Scan for the cell matching the given text and deliver its (X, Y) coordinate at center. 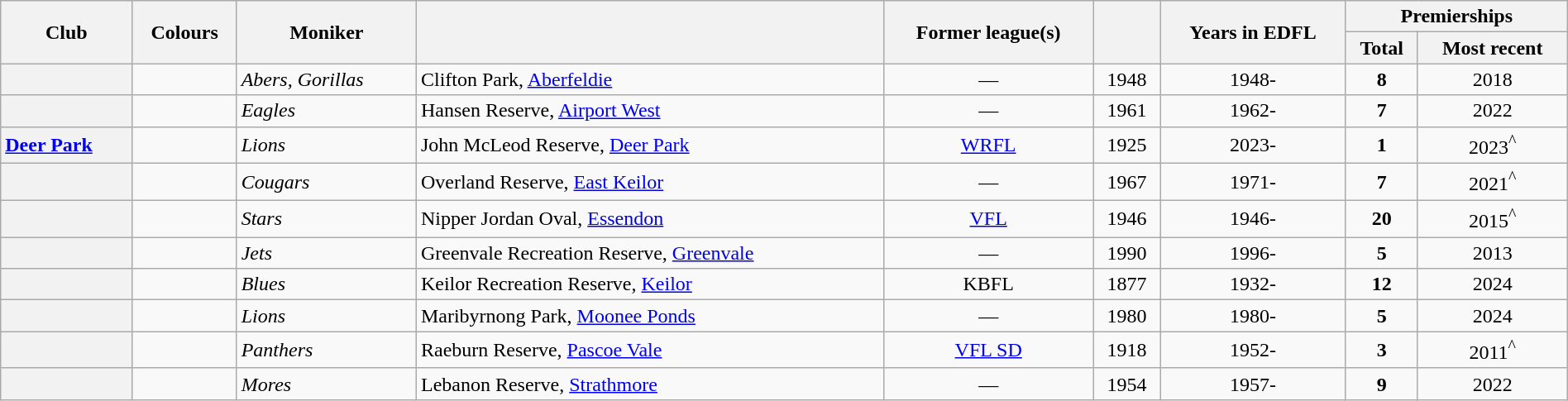
1877 (1126, 284)
Most recent (1492, 48)
20 (1381, 218)
Moniker (326, 32)
2011^ (1492, 351)
Greenvale Recreation Reserve, Greenvale (650, 253)
1948 (1126, 79)
Deer Park (66, 146)
1952- (1254, 351)
12 (1381, 284)
1996- (1254, 253)
Mores (326, 384)
Total (1381, 48)
1946- (1254, 218)
1962- (1254, 111)
1946 (1126, 218)
1948- (1254, 79)
1980 (1126, 316)
1971- (1254, 182)
9 (1381, 384)
VFL SD (988, 351)
Overland Reserve, East Keilor (650, 182)
1957- (1254, 384)
Colours (184, 32)
1 (1381, 146)
Maribyrnong Park, Moonee Ponds (650, 316)
Clifton Park, Aberfeldie (650, 79)
2015^ (1492, 218)
WRFL (988, 146)
1925 (1126, 146)
2013 (1492, 253)
Cougars (326, 182)
Nipper Jordan Oval, Essendon (650, 218)
1990 (1126, 253)
1961 (1126, 111)
2021^ (1492, 182)
VFL (988, 218)
Eagles (326, 111)
1954 (1126, 384)
1967 (1126, 182)
John McLeod Reserve, Deer Park (650, 146)
KBFL (988, 284)
Lebanon Reserve, Strathmore (650, 384)
Former league(s) (988, 32)
Raeburn Reserve, Pascoe Vale (650, 351)
2018 (1492, 79)
Club (66, 32)
1918 (1126, 351)
Jets (326, 253)
Stars (326, 218)
Blues (326, 284)
Abers, Gorillas (326, 79)
Premierships (1456, 17)
2023^ (1492, 146)
1932- (1254, 284)
Years in EDFL (1254, 32)
8 (1381, 79)
1980- (1254, 316)
Keilor Recreation Reserve, Keilor (650, 284)
Hansen Reserve, Airport West (650, 111)
2023- (1254, 146)
Panthers (326, 351)
3 (1381, 351)
